Determine the [x, y] coordinate at the center of the cell enclosing the given text.  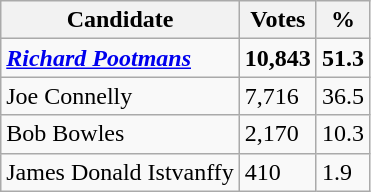
James Donald Istvanffy [120, 172]
2,170 [278, 134]
51.3 [342, 58]
Votes [278, 20]
10.3 [342, 134]
7,716 [278, 96]
10,843 [278, 58]
1.9 [342, 172]
% [342, 20]
410 [278, 172]
Richard Pootmans [120, 58]
Bob Bowles [120, 134]
Joe Connelly [120, 96]
Candidate [120, 20]
36.5 [342, 96]
